Search for the cell housing the specified text and yield its (X, Y) center coordinate. 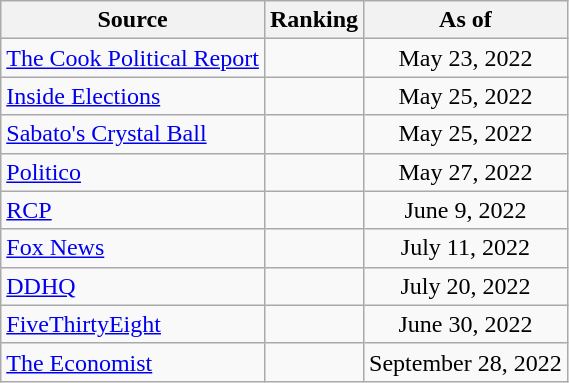
July 11, 2022 (466, 248)
June 30, 2022 (466, 324)
DDHQ (133, 286)
The Economist (133, 362)
June 9, 2022 (466, 210)
Politico (133, 172)
FiveThirtyEight (133, 324)
May 23, 2022 (466, 58)
Fox News (133, 248)
September 28, 2022 (466, 362)
Inside Elections (133, 96)
Source (133, 20)
July 20, 2022 (466, 286)
RCP (133, 210)
The Cook Political Report (133, 58)
As of (466, 20)
May 27, 2022 (466, 172)
Sabato's Crystal Ball (133, 134)
Ranking (314, 20)
